Capture the cell that displays the provided text and extract its [X, Y] central coordinate. 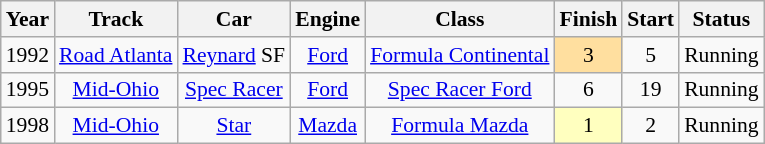
Status [721, 19]
1998 [28, 126]
1992 [28, 55]
Star [234, 126]
1995 [28, 90]
19 [650, 90]
Finish [588, 19]
6 [588, 90]
Start [650, 19]
5 [650, 55]
Car [234, 19]
3 [588, 55]
Year [28, 19]
Road Atlanta [116, 55]
Spec Racer Ford [460, 90]
Reynard SF [234, 55]
1 [588, 126]
Mazda [328, 126]
Engine [328, 19]
Track [116, 19]
2 [650, 126]
Class [460, 19]
Spec Racer [234, 90]
Formula Mazda [460, 126]
Formula Continental [460, 55]
